Extract the (x, y) coordinate from the center of the cell holding the provided text.  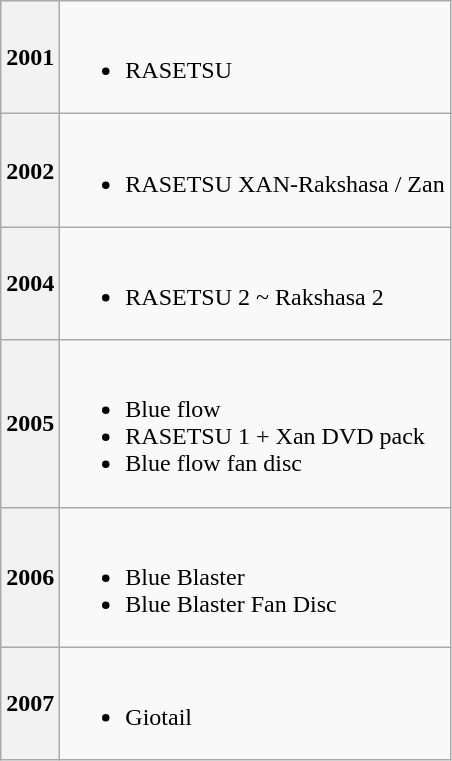
2007 (30, 704)
RASETSU (255, 58)
2001 (30, 58)
Giotail (255, 704)
Blue flowRASETSU 1 + Xan DVD packBlue flow fan disc (255, 424)
2006 (30, 577)
2002 (30, 170)
2005 (30, 424)
2004 (30, 284)
RASETSU XAN-Rakshasa / Zan (255, 170)
Blue BlasterBlue Blaster Fan Disc (255, 577)
RASETSU 2 ~ Rakshasa 2 (255, 284)
